Capture the cell that displays the provided text and extract its [x, y] central coordinate. 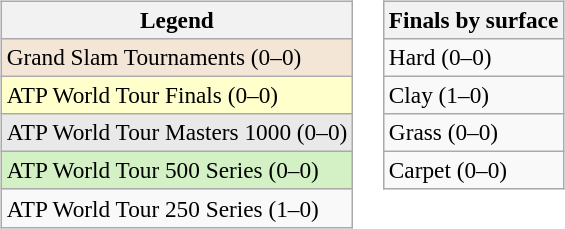
Grand Slam Tournaments (0–0) [176, 57]
Clay (1–0) [473, 95]
Grass (0–0) [473, 133]
ATP World Tour Finals (0–0) [176, 95]
ATP World Tour 500 Series (0–0) [176, 171]
Hard (0–0) [473, 57]
Carpet (0–0) [473, 171]
ATP World Tour 250 Series (1–0) [176, 208]
ATP World Tour Masters 1000 (0–0) [176, 133]
Finals by surface [473, 20]
Legend [176, 20]
